Provide the (X, Y) coordinate of the cell's center where the given text is located.  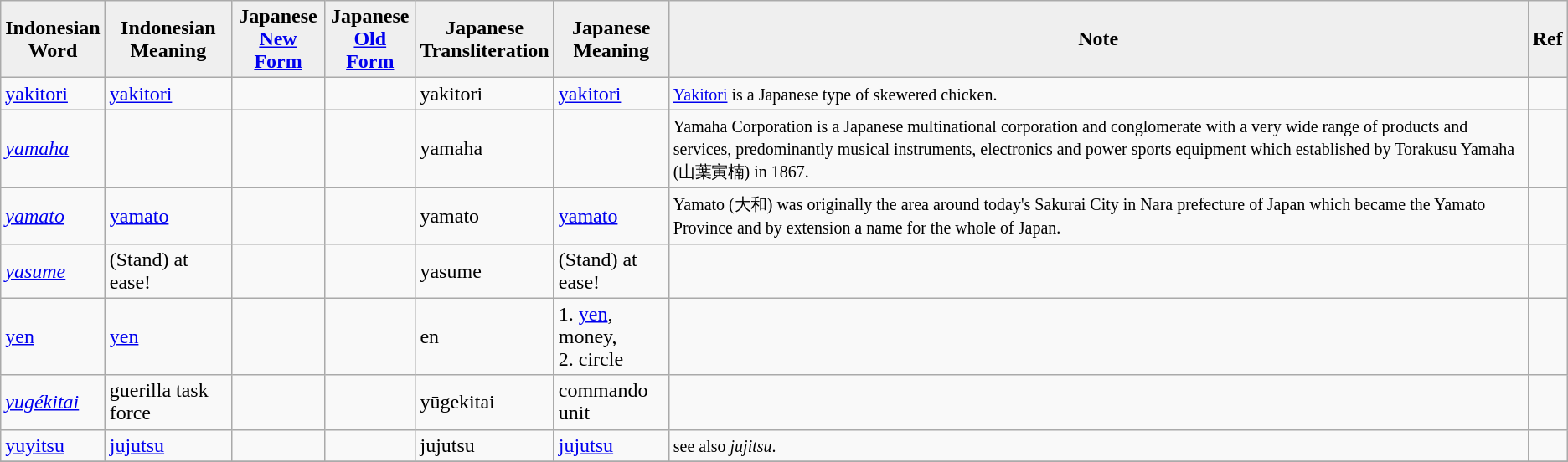
Note (1098, 39)
Yakitori is a Japanese type of skewered chicken. (1098, 94)
Japanese New Form (278, 39)
yūgekitai (484, 402)
see also jujitsu. (1098, 445)
1. yen, money, 2. circle (611, 336)
Indonesian Meaning (168, 39)
Japanese Old Form (370, 39)
guerilla task force (168, 402)
yuyitsu (53, 445)
Ref (1548, 39)
yugékitai (53, 402)
en (484, 336)
Japanese Transliteration (484, 39)
Japanese Meaning (611, 39)
commando unit (611, 402)
Indonesian Word (53, 39)
